Determine the [X, Y] coordinate at the center of the cell enclosing the given text.  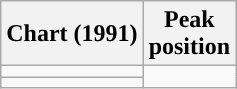
Peakposition [189, 34]
Chart (1991) [72, 34]
